Capture the cell that displays the provided text and extract its [X, Y] central coordinate. 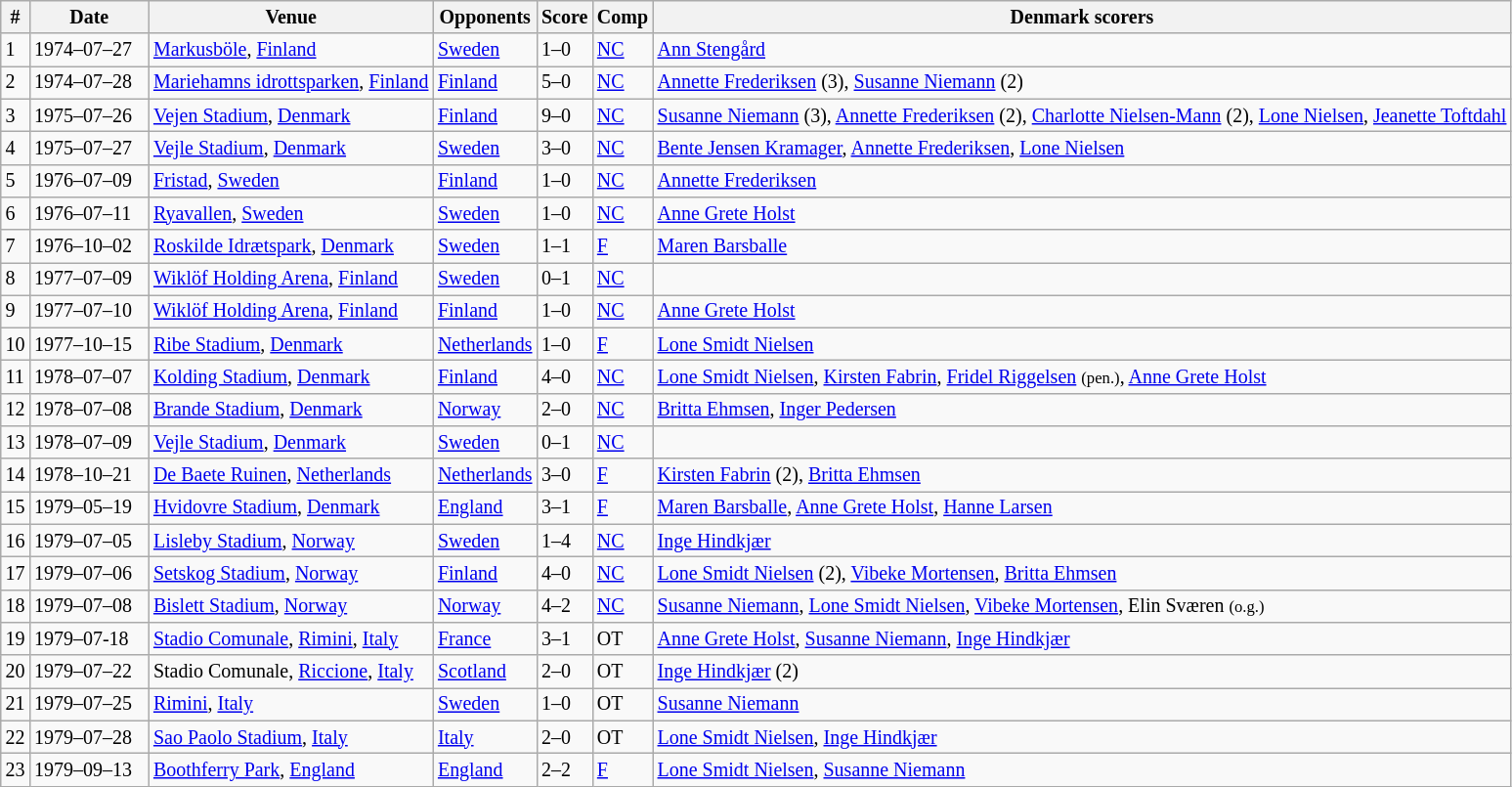
3 [16, 115]
1 [16, 51]
Venue [291, 18]
1977–10–15 [89, 344]
Inge Hindkjær [1082, 542]
France [485, 639]
1976–07–11 [89, 213]
1977–07–10 [89, 311]
21 [16, 704]
1977–07–09 [89, 280]
Roskilde Idrætspark, Denmark [291, 246]
Lone Smidt Nielsen [1082, 344]
4 [16, 149]
1979–07–22 [89, 671]
Inge Hindkjær (2) [1082, 671]
1979–07–25 [89, 704]
1978–07–09 [89, 442]
Lisleby Stadium, Norway [291, 542]
Kolding Stadium, Denmark [291, 377]
1979–07-18 [89, 639]
5 [16, 180]
1978–10–21 [89, 475]
Lone Smidt Nielsen, Inge Hindkjær [1082, 737]
Boothferry Park, England [291, 770]
Britta Ehmsen, Inger Pedersen [1082, 411]
Kirsten Fabrin (2), Britta Ehmsen [1082, 475]
Lone Smidt Nielsen, Kirsten Fabrin, Fridel Riggelsen (pen.), Anne Grete Holst [1082, 377]
1–1 [565, 246]
Markusböle, Finland [291, 51]
1979–07–06 [89, 573]
4–2 [565, 606]
Maren Barsballe, Anne Grete Holst, Hanne Larsen [1082, 508]
1976–10–02 [89, 246]
Susanne Niemann, Lone Smidt Nielsen, Vibeke Mortensen, Elin Sværen (o.g.) [1082, 606]
Comp [623, 18]
1975–07–27 [89, 149]
2–2 [565, 770]
Stadio Comunale, Rimini, Italy [291, 639]
Italy [485, 737]
17 [16, 573]
12 [16, 411]
1979–07–08 [89, 606]
2 [16, 82]
Susanne Niemann [1082, 704]
Ann Stengård [1082, 51]
Sao Paolo Stadium, Italy [291, 737]
1978–07–08 [89, 411]
9 [16, 311]
Opponents [485, 18]
19 [16, 639]
18 [16, 606]
Scotland [485, 671]
Lone Smidt Nielsen, Susanne Niemann [1082, 770]
Hvidovre Stadium, Denmark [291, 508]
1979–07–05 [89, 542]
Rimini, Italy [291, 704]
Score [565, 18]
Annette Frederiksen [1082, 180]
1978–07–07 [89, 377]
# [16, 18]
Lone Smidt Nielsen (2), Vibeke Mortensen, Britta Ehmsen [1082, 573]
De Baete Ruinen, Netherlands [291, 475]
Date [89, 18]
23 [16, 770]
7 [16, 246]
20 [16, 671]
Brande Stadium, Denmark [291, 411]
9–0 [565, 115]
Fristad, Sweden [291, 180]
1974–07–28 [89, 82]
5–0 [565, 82]
Annette Frederiksen (3), Susanne Niemann (2) [1082, 82]
1974–07–27 [89, 51]
22 [16, 737]
Susanne Niemann (3), Annette Frederiksen (2), Charlotte Nielsen-Mann (2), Lone Nielsen, Jeanette Toftdahl [1082, 115]
Mariehamns idrottsparken, Finland [291, 82]
8 [16, 280]
Bente Jensen Kramager, Annette Frederiksen, Lone Nielsen [1082, 149]
11 [16, 377]
13 [16, 442]
6 [16, 213]
Ryavallen, Sweden [291, 213]
1975–07–26 [89, 115]
Denmark scorers [1082, 18]
Bislett Stadium, Norway [291, 606]
14 [16, 475]
10 [16, 344]
Anne Grete Holst, Susanne Niemann, Inge Hindkjær [1082, 639]
Setskog Stadium, Norway [291, 573]
1979–05–19 [89, 508]
1976–07–09 [89, 180]
1–4 [565, 542]
15 [16, 508]
Stadio Comunale, Riccione, Italy [291, 671]
16 [16, 542]
Vejen Stadium, Denmark [291, 115]
1979–09–13 [89, 770]
Maren Barsballe [1082, 246]
1979–07–28 [89, 737]
Ribe Stadium, Denmark [291, 344]
